Search for the cell housing the specified text and yield its (x, y) center coordinate. 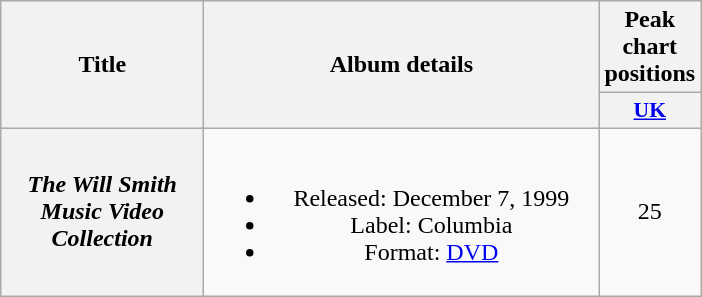
Title (102, 65)
Peakchartpositions (650, 47)
25 (650, 212)
The Will Smith Music Video Collection (102, 212)
Released: December 7, 1999Label: ColumbiaFormat: DVD (402, 212)
Album details (402, 65)
UK (650, 111)
